Locate the cell with the specified text and output its (x, y) center coordinate. 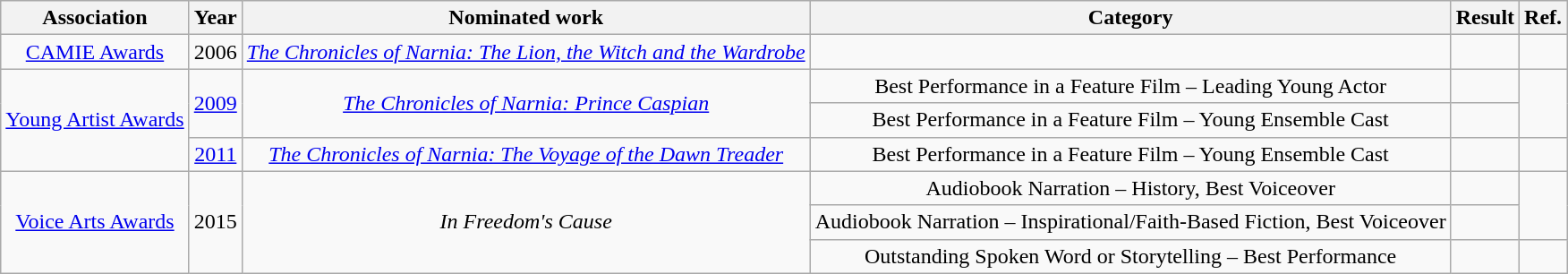
Audiobook Narration – Inspirational/Faith-Based Fiction, Best Voiceover (1130, 222)
Outstanding Spoken Word or Storytelling – Best Performance (1130, 256)
Young Artist Awards (95, 120)
Ref. (1543, 18)
In Freedom's Cause (526, 222)
2015 (215, 222)
The Chronicles of Narnia: The Lion, the Witch and the Wardrobe (526, 52)
2011 (215, 154)
The Chronicles of Narnia: The Voyage of the Dawn Treader (526, 154)
The Chronicles of Narnia: Prince Caspian (526, 103)
Nominated work (526, 18)
Voice Arts Awards (95, 222)
Association (95, 18)
Audiobook Narration – History, Best Voiceover (1130, 188)
CAMIE Awards (95, 52)
Category (1130, 18)
2006 (215, 52)
Year (215, 18)
2009 (215, 103)
Result (1485, 18)
Best Performance in a Feature Film – Leading Young Actor (1130, 86)
